Return [x, y] of the center of cell containing provided text 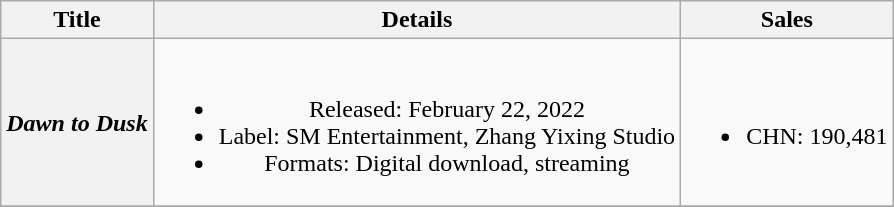
Dawn to Dusk [77, 122]
Sales [787, 20]
Released: February 22, 2022Label: SM Entertainment, Zhang Yixing StudioFormats: Digital download, streaming [416, 122]
Title [77, 20]
CHN: 190,481 [787, 122]
Details [416, 20]
